Pinpoint the cell where the given text exists, returning its [x, y] midpoint coordinate. 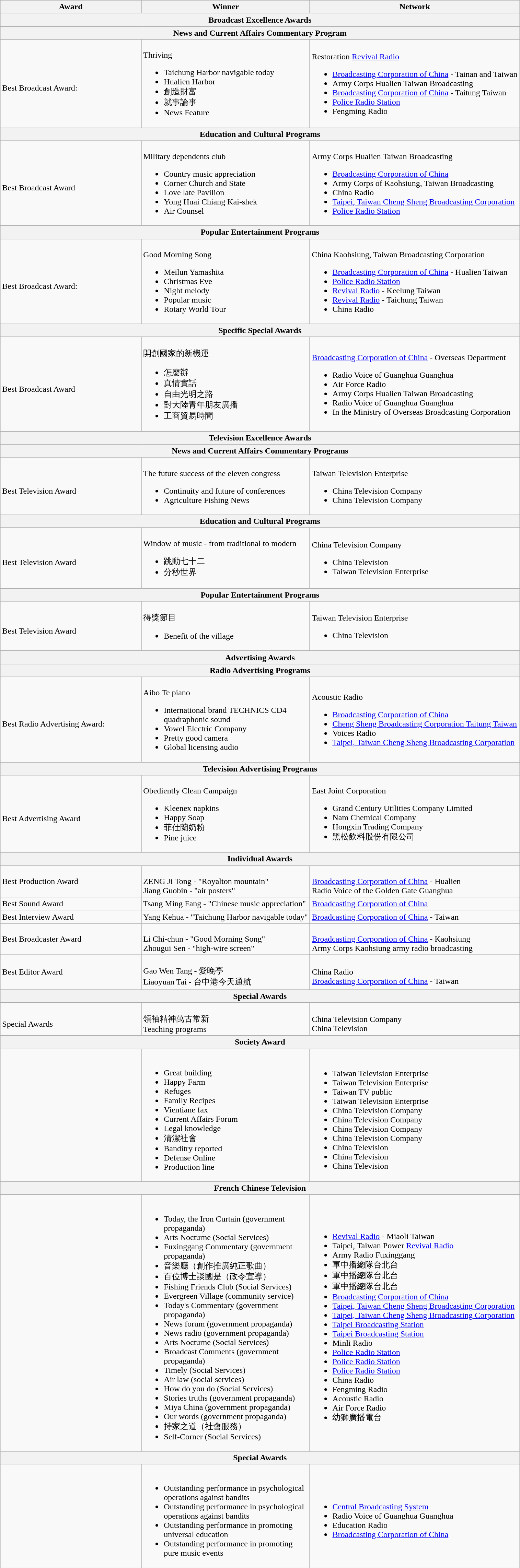
Winner [226, 7]
領袖精神萬古常新 Teaching programs [226, 1019]
Broadcast Excellence Awards [260, 20]
Radio Advertising Programs [260, 670]
Network [415, 7]
Gao Wen Tang - 愛晚亭 Liaoyuan Tai - 台中港今天通航 [226, 972]
Best Radio Advertising Award: [71, 719]
Broadcasting Corporation of China - Taiwan [415, 917]
Taiwan Television EnterpriseChina Television CompanyChina Television Company [415, 486]
Taiwan Television EnterpriseChina Television [415, 626]
Good Morning SongMeilun YamashitaChristmas EveNight melodyPopular musicRotary World Tour [226, 281]
French Chinese Television [260, 1188]
Tsang Ming Fang - "Chinese music appreciation" [226, 904]
Society Award [260, 1042]
ThrivingTaichung Harbor navigable todayHualien Harbor創造財富就事論事News Feature [226, 84]
Television Excellence Awards [260, 438]
Individual Awards [260, 859]
Obediently Clean CampaignKleenex napkinsHappy Soap菲仕蘭奶粉Pine juice [226, 814]
China Television CompanyChina TelevisionTaiwan Television Enterprise [415, 558]
Best Advertising Award [71, 814]
開創國家的新機運怎麼辦真情實話自由光明之路對大陸青年朋友廣播工商貿易時間 [226, 384]
Window of music - from traditional to modern跳動七十二分秒世界 [226, 558]
Broadcasting Corporation of China [415, 904]
Great buildingHappy FarmRefugesFamily RecipesVientiane faxCurrent Affairs ForumLegal knowledge清潔社會Banditry reportedDefense OnlineProduction line [226, 1115]
Best Editor Award [71, 972]
Television Advertising Programs [260, 769]
Award [71, 7]
The future success of the eleven congressContinuity and future of conferencesAgriculture Fishing News [226, 486]
News and Current Affairs Commentary Programs [260, 451]
Yang Kehua - "Taichung Harbor navigable today" [226, 917]
Li Chi-chun - "Good Morning Song" Zhougui Sen - "high-wire screen" [226, 939]
East Joint CorporationGrand Century Utilities Company LimitedNam Chemical CompanyHongxin Trading Company黑松飲料股份有限公司 [415, 814]
China Television Company China Television [415, 1019]
Advertising Awards [260, 657]
Broadcasting Corporation of China - Hualien Radio Voice of the Golden Gate Guanghua [415, 881]
Best Broadcaster Award [71, 939]
China Radio Broadcasting Corporation of China - Taiwan [415, 972]
Central Broadcasting SystemRadio Voice of Guanghua GuanghuaEducation RadioBroadcasting Corporation of China [415, 1516]
Aibo Te pianoInternational brand TECHNICS CD4 quadraphonic soundVowel Electric CompanyPretty good cameraGlobal licensing audio [226, 719]
Military dependents clubCountry music appreciationCorner Church and StateLove late PavilionYong Huai Chiang Kai-shekAir Counsel [226, 183]
Best Sound Award [71, 904]
Best Interview Award [71, 917]
Best Production Award [71, 881]
ZENG Ji Tong - "Royalton mountain" Jiang Guobin - "air posters" [226, 881]
得獎節目Benefit of the village [226, 626]
Broadcasting Corporation of China - Kaohsiung Army Corps Kaohsiung army radio broadcasting [415, 939]
News and Current Affairs Commentary Program [260, 33]
Specific Special Awards [260, 330]
